Search for the cell housing the specified text and yield its [x, y] center coordinate. 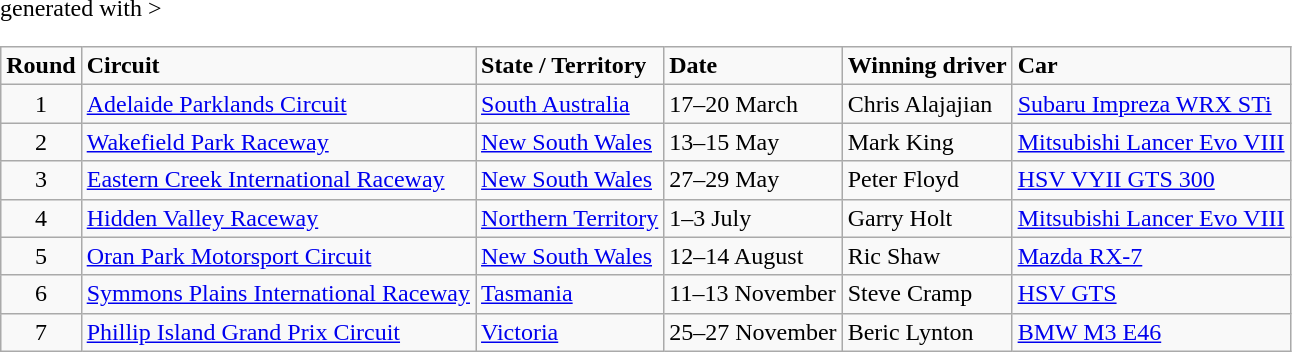
Subaru Impreza WRX STi [1151, 104]
1 [41, 104]
Symmons Plains International Raceway [278, 294]
HSV VYII GTS 300 [1151, 180]
1–3 July [753, 218]
Steve Cramp [927, 294]
Car [1151, 66]
Mazda RX-7 [1151, 256]
Victoria [570, 332]
5 [41, 256]
Garry Holt [927, 218]
Ric Shaw [927, 256]
4 [41, 218]
12–14 August [753, 256]
27–29 May [753, 180]
6 [41, 294]
HSV GTS [1151, 294]
17–20 March [753, 104]
BMW M3 E46 [1151, 332]
Wakefield Park Raceway [278, 142]
Winning driver [927, 66]
Date [753, 66]
Adelaide Parklands Circuit [278, 104]
Tasmania [570, 294]
Oran Park Motorsport Circuit [278, 256]
State / Territory [570, 66]
Northern Territory [570, 218]
Mark King [927, 142]
Chris Alajajian [927, 104]
Hidden Valley Raceway [278, 218]
2 [41, 142]
Phillip Island Grand Prix Circuit [278, 332]
11–13 November [753, 294]
Circuit [278, 66]
Beric Lynton [927, 332]
13–15 May [753, 142]
Eastern Creek International Raceway [278, 180]
25–27 November [753, 332]
7 [41, 332]
Round [41, 66]
Peter Floyd [927, 180]
3 [41, 180]
South Australia [570, 104]
